Pinpoint the cell where the given text exists, returning its (x, y) midpoint coordinate. 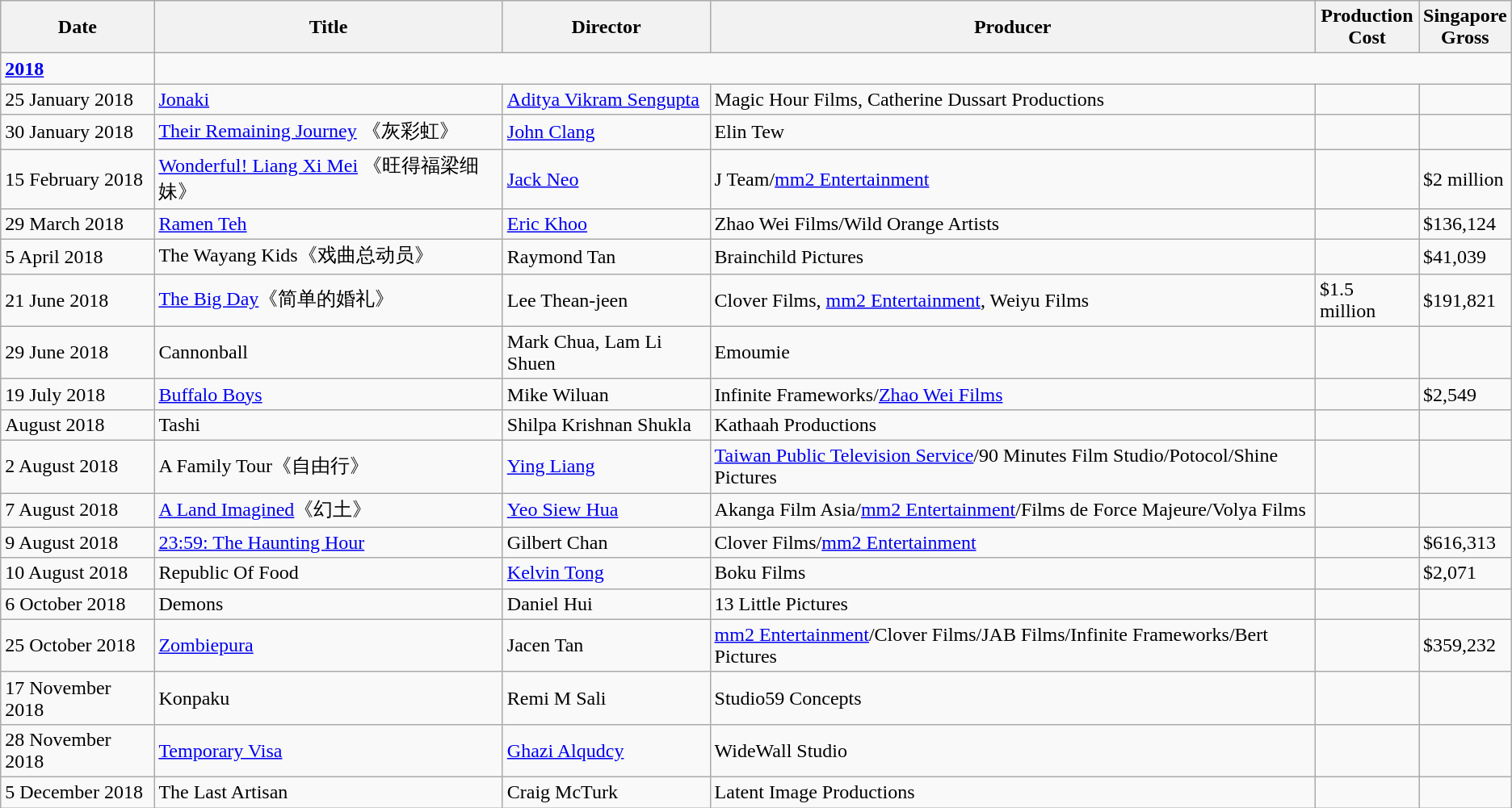
30 January 2018 (78, 132)
Boku Films (1013, 573)
10 August 2018 (78, 573)
5 April 2018 (78, 257)
Jacen Tan (606, 646)
17 November 2018 (78, 697)
Kelvin Tong (606, 573)
J Team/mm2 Entertainment (1013, 178)
28 November 2018 (78, 751)
13 Little Pictures (1013, 604)
Lee Thean-jeen (606, 300)
Aditya Vikram Sengupta (606, 99)
29 June 2018 (78, 352)
$136,124 (1465, 224)
Director (606, 27)
Shilpa Krishnan Shukla (606, 425)
$2,549 (1465, 394)
A Family Tour《自由行》 (328, 467)
Zombiepura (328, 646)
mm2 Entertainment/Clover Films/JAB Films/Infinite Frameworks/Bert Pictures (1013, 646)
29 March 2018 (78, 224)
Jack Neo (606, 178)
Zhao Wei Films/Wild Orange Artists (1013, 224)
19 July 2018 (78, 394)
$191,821 (1465, 300)
$616,313 (1465, 542)
Studio59 Concepts (1013, 697)
Infinite Frameworks/Zhao Wei Films (1013, 394)
Buffalo Boys (328, 394)
$41,039 (1465, 257)
Elin Tew (1013, 132)
A Land Imagined《幻土》 (328, 510)
Clover Films/mm2 Entertainment (1013, 542)
WideWall Studio (1013, 751)
Their Remaining Journey 《灰彩虹》 (328, 132)
Title (328, 27)
Demons (328, 604)
Jonaki (328, 99)
9 August 2018 (78, 542)
Date (78, 27)
Mike Wiluan (606, 394)
$359,232 (1465, 646)
Singapore Gross (1465, 27)
August 2018 (78, 425)
Ying Liang (606, 467)
Taiwan Public Television Service/90 Minutes Film Studio/Potocol/Shine Pictures (1013, 467)
Craig McTurk (606, 792)
Wonderful! Liang Xi Mei 《旺得福梁细妹》 (328, 178)
John Clang (606, 132)
$2,071 (1465, 573)
Kathaah Productions (1013, 425)
$1.5 million (1367, 300)
Production Cost (1367, 27)
2 August 2018 (78, 467)
Yeo Siew Hua (606, 510)
6 October 2018 (78, 604)
Ghazi Alqudcy (606, 751)
The Big Day《简单的婚礼》 (328, 300)
Brainchild Pictures (1013, 257)
Emoumie (1013, 352)
Ramen Teh (328, 224)
The Last Artisan (328, 792)
21 June 2018 (78, 300)
Daniel Hui (606, 604)
Gilbert Chan (606, 542)
Producer (1013, 27)
Latent Image Productions (1013, 792)
Remi M Sali (606, 697)
Tashi (328, 425)
25 January 2018 (78, 99)
Magic Hour Films, Catherine Dussart Productions (1013, 99)
Clover Films, mm2 Entertainment, Weiyu Films (1013, 300)
Eric Khoo (606, 224)
Raymond Tan (606, 257)
The Wayang Kids《戏曲总动员》 (328, 257)
15 February 2018 (78, 178)
Konpaku (328, 697)
23:59: The Haunting Hour (328, 542)
Mark Chua, Lam Li Shuen (606, 352)
7 August 2018 (78, 510)
Cannonball (328, 352)
$2 million (1465, 178)
Temporary Visa (328, 751)
2018 (78, 69)
Akanga Film Asia/mm2 Entertainment/Films de Force Majeure/Volya Films (1013, 510)
25 October 2018 (78, 646)
Republic Of Food (328, 573)
5 December 2018 (78, 792)
